Find where the given text appears and provide that cell's center as (X, Y) coordinate. 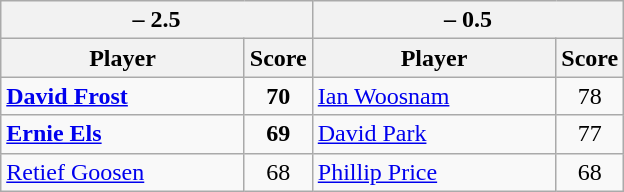
78 (590, 96)
77 (590, 134)
Ernie Els (123, 134)
– 2.5 (157, 20)
70 (278, 96)
69 (278, 134)
David Frost (123, 96)
David Park (434, 134)
Retief Goosen (123, 172)
Ian Woosnam (434, 96)
– 0.5 (468, 20)
Phillip Price (434, 172)
